Return [x, y] of the center of cell containing provided text 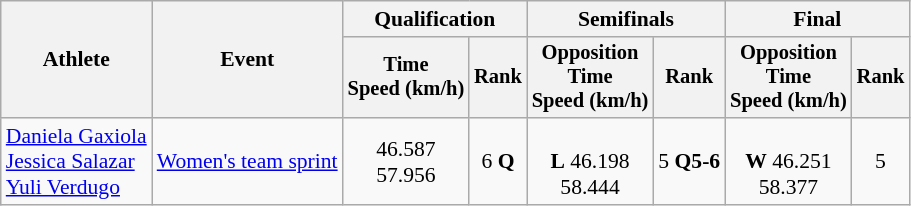
W 46.25158.377 [788, 162]
Athlete [76, 60]
Semifinals [626, 19]
Daniela GaxiolaJessica SalazarYuli Verdugo [76, 162]
5 [881, 162]
6 Q [498, 162]
Qualification [435, 19]
46.58757.956 [406, 162]
TimeSpeed (km/h) [406, 78]
Event [248, 60]
L 46.19858.444 [590, 162]
Women's team sprint [248, 162]
Final [817, 19]
5 Q5-6 [689, 162]
